Identify which cell holds the provided text, then report its (X, Y) central coordinate. 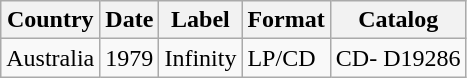
1979 (130, 58)
LP/CD (286, 58)
CD- D19286 (398, 58)
Country (50, 20)
Australia (50, 58)
Date (130, 20)
Catalog (398, 20)
Format (286, 20)
Label (200, 20)
Infinity (200, 58)
